Determine the [X, Y] coordinate at the center of the cell enclosing the given text.  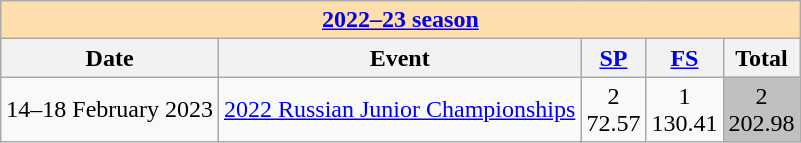
2 202.98 [762, 110]
Total [762, 58]
14–18 February 2023 [110, 110]
SP [614, 58]
2 72.57 [614, 110]
FS [684, 58]
Event [399, 58]
Date [110, 58]
2022–23 season [400, 20]
2022 Russian Junior Championships [399, 110]
1 130.41 [684, 110]
